Identify which cell holds the provided text, then report its [x, y] central coordinate. 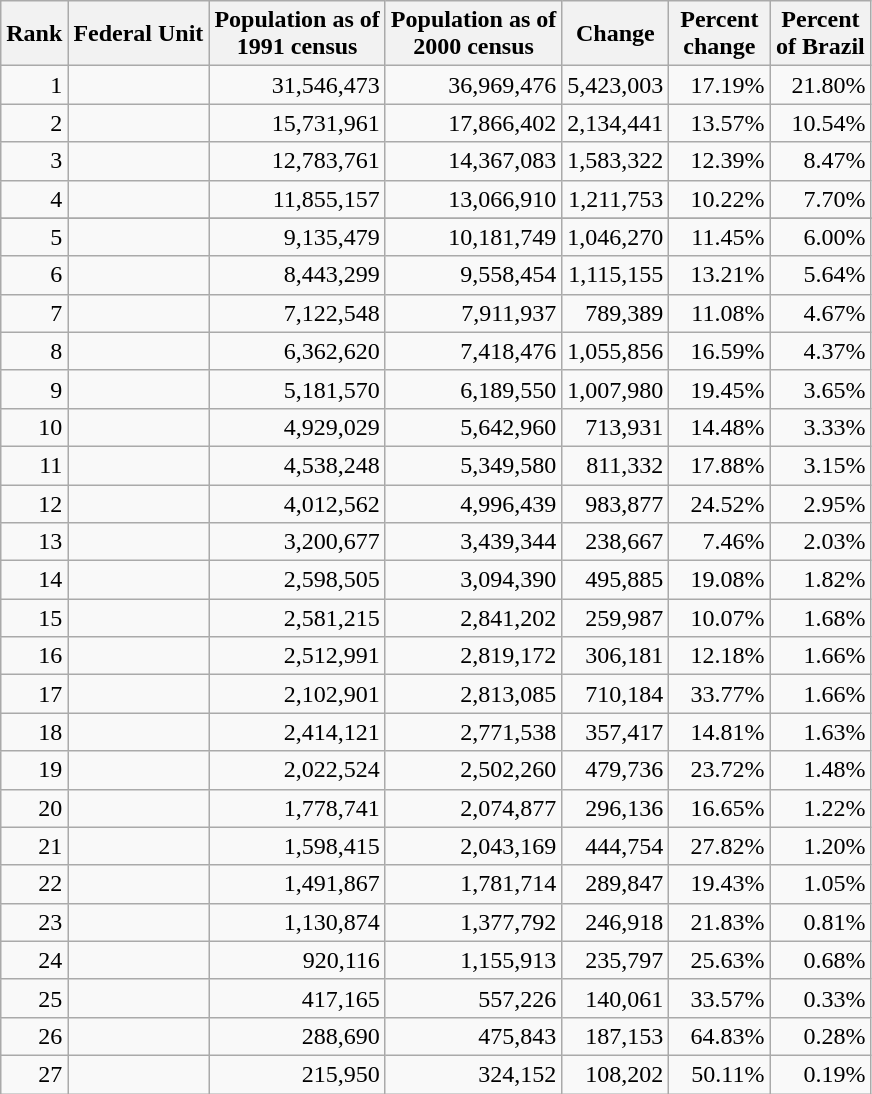
557,226 [473, 998]
15,731,961 [297, 123]
21.83% [720, 922]
475,843 [473, 1036]
19.08% [720, 580]
0.28% [820, 1036]
811,332 [616, 465]
417,165 [297, 998]
296,136 [616, 808]
11.45% [720, 237]
12.39% [720, 161]
21.80% [820, 85]
12.18% [720, 656]
6.00% [820, 237]
5.64% [820, 275]
0.81% [820, 922]
6 [34, 275]
289,847 [616, 884]
1.22% [820, 808]
25 [34, 998]
16 [34, 656]
1.48% [820, 770]
3,200,677 [297, 542]
14 [34, 580]
1,778,741 [297, 808]
215,950 [297, 1074]
10 [34, 427]
1.05% [820, 884]
12,783,761 [297, 161]
25.63% [720, 960]
18 [34, 732]
2,102,901 [297, 694]
2,512,991 [297, 656]
3,094,390 [473, 580]
3,439,344 [473, 542]
5,349,580 [473, 465]
108,202 [616, 1074]
21 [34, 846]
15 [34, 618]
1,211,753 [616, 199]
11.08% [720, 313]
16.59% [720, 351]
27 [34, 1074]
1,130,874 [297, 922]
0.19% [820, 1074]
1,598,415 [297, 846]
19 [34, 770]
5,181,570 [297, 389]
8 [34, 351]
1,491,867 [297, 884]
5,423,003 [616, 85]
12 [34, 503]
2 [34, 123]
3.65% [820, 389]
14,367,083 [473, 161]
7,418,476 [473, 351]
235,797 [616, 960]
Population as of2000 census [473, 34]
1.68% [820, 618]
4,012,562 [297, 503]
24 [34, 960]
11 [34, 465]
2,813,085 [473, 694]
2,022,524 [297, 770]
7.70% [820, 199]
26 [34, 1036]
238,667 [616, 542]
10.54% [820, 123]
2,581,215 [297, 618]
14.48% [720, 427]
1.20% [820, 846]
10.22% [720, 199]
306,181 [616, 656]
920,116 [297, 960]
1.82% [820, 580]
288,690 [297, 1036]
Percent change [720, 34]
713,931 [616, 427]
33.77% [720, 694]
13.57% [720, 123]
50.11% [720, 1074]
17 [34, 694]
4,996,439 [473, 503]
Percent of Brazil [820, 34]
6,189,550 [473, 389]
983,877 [616, 503]
19.43% [720, 884]
9 [34, 389]
259,987 [616, 618]
33.57% [720, 998]
9,558,454 [473, 275]
5,642,960 [473, 427]
19.45% [720, 389]
1,155,913 [473, 960]
7,122,548 [297, 313]
10.07% [720, 618]
17.19% [720, 85]
9,135,479 [297, 237]
1,583,322 [616, 161]
4,929,029 [297, 427]
4,538,248 [297, 465]
2,134,441 [616, 123]
Population as of1991 census [297, 34]
0.33% [820, 998]
7 [34, 313]
2.03% [820, 542]
8.47% [820, 161]
1,055,856 [616, 351]
2,414,121 [297, 732]
23.72% [720, 770]
789,389 [616, 313]
17,866,402 [473, 123]
2.95% [820, 503]
2,502,260 [473, 770]
31,546,473 [297, 85]
1.63% [820, 732]
3 [34, 161]
2,043,169 [473, 846]
22 [34, 884]
14.81% [720, 732]
0.68% [820, 960]
479,736 [616, 770]
2,598,505 [297, 580]
2,771,538 [473, 732]
2,819,172 [473, 656]
17.88% [720, 465]
20 [34, 808]
11,855,157 [297, 199]
6,362,620 [297, 351]
13 [34, 542]
1,115,155 [616, 275]
246,918 [616, 922]
Federal Unit [138, 34]
1,007,980 [616, 389]
495,885 [616, 580]
16.65% [720, 808]
64.83% [720, 1036]
27.82% [720, 846]
357,417 [616, 732]
1 [34, 85]
140,061 [616, 998]
1,781,714 [473, 884]
24.52% [720, 503]
3.33% [820, 427]
5 [34, 237]
4.37% [820, 351]
13.21% [720, 275]
4 [34, 199]
444,754 [616, 846]
7,911,937 [473, 313]
2,841,202 [473, 618]
Change [616, 34]
3.15% [820, 465]
2,074,877 [473, 808]
1,046,270 [616, 237]
36,969,476 [473, 85]
4.67% [820, 313]
23 [34, 922]
7.46% [720, 542]
10,181,749 [473, 237]
187,153 [616, 1036]
710,184 [616, 694]
Rank [34, 34]
8,443,299 [297, 275]
13,066,910 [473, 199]
324,152 [473, 1074]
1,377,792 [473, 922]
